Scan for the cell matching the given text and deliver its (X, Y) coordinate at center. 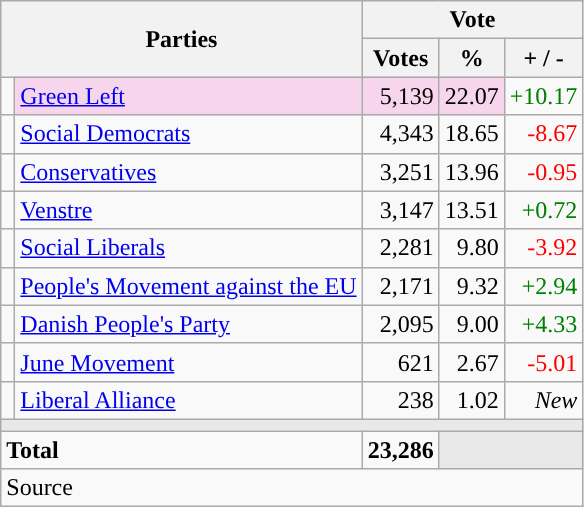
238 (400, 400)
% (472, 58)
9.32 (472, 286)
Conservatives (188, 172)
23,286 (400, 449)
+ / - (544, 58)
18.65 (472, 134)
13.96 (472, 172)
9.80 (472, 248)
-8.67 (544, 134)
Liberal Alliance (188, 400)
People's Movement against the EU (188, 286)
-5.01 (544, 362)
2.67 (472, 362)
+2.94 (544, 286)
2,171 (400, 286)
9.00 (472, 324)
Parties (182, 39)
Green Left (188, 96)
-3.92 (544, 248)
+4.33 (544, 324)
+0.72 (544, 210)
2,095 (400, 324)
13.51 (472, 210)
621 (400, 362)
3,251 (400, 172)
Social Liberals (188, 248)
Danish People's Party (188, 324)
-0.95 (544, 172)
3,147 (400, 210)
Social Democrats (188, 134)
22.07 (472, 96)
Source (292, 488)
June Movement (188, 362)
Venstre (188, 210)
Total (182, 449)
1.02 (472, 400)
New (544, 400)
+10.17 (544, 96)
Vote (472, 20)
2,281 (400, 248)
5,139 (400, 96)
4,343 (400, 134)
Votes (400, 58)
